Locate the cell with the specified text and output its (X, Y) center coordinate. 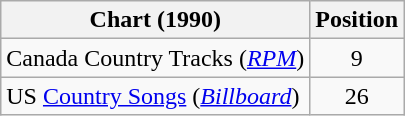
9 (357, 58)
Canada Country Tracks (RPM) (156, 58)
26 (357, 96)
US Country Songs (Billboard) (156, 96)
Chart (1990) (156, 20)
Position (357, 20)
